Capture the cell that displays the provided text and extract its (x, y) central coordinate. 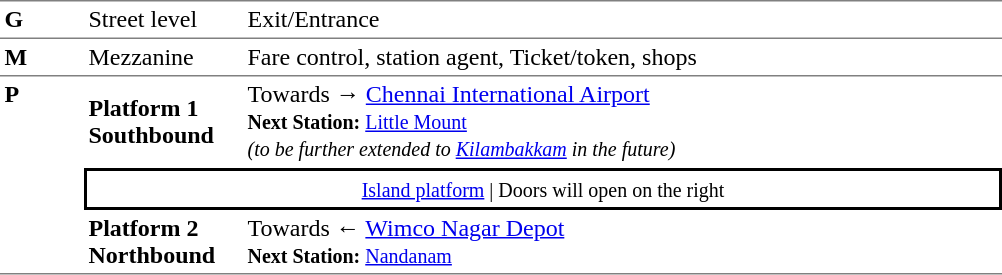
Platform 1Southbound (164, 122)
G (42, 20)
Mezzanine (164, 58)
Towards → Chennai International AirportNext Station: Little Mount(to be further extended to Kilambakkam in the future) (622, 122)
Fare control, station agent, Ticket/token, shops (622, 58)
M (42, 58)
Towards ← Wimco Nagar DepotNext Station: Nandanam (622, 242)
P (42, 175)
Platform 2Northbound (164, 242)
Street level (164, 20)
Island platform | Doors will open on the right (543, 189)
Exit/Entrance (622, 20)
